Output the (x, y) coordinate of the center of the cell containing the given text.  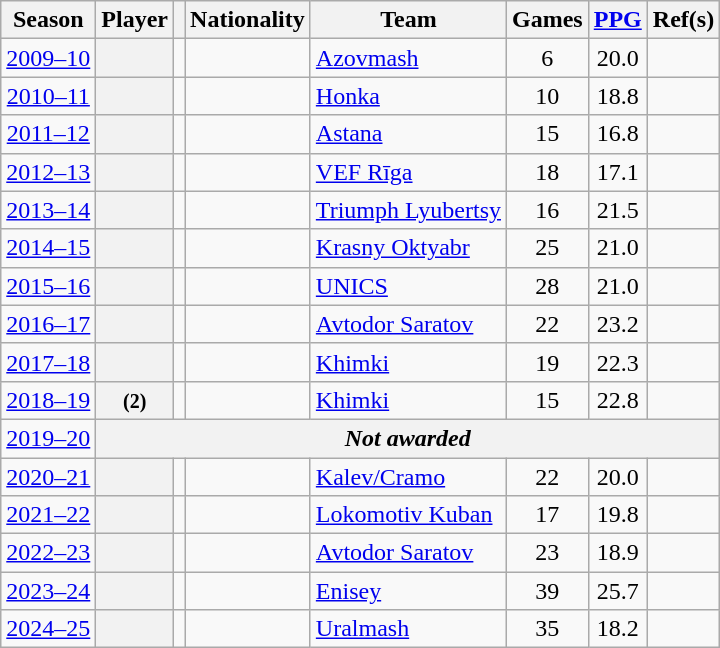
VEF Rīga (408, 172)
19 (548, 362)
2011–12 (48, 134)
Triumph Lyubertsy (408, 210)
39 (548, 591)
28 (548, 286)
18 (548, 172)
22.8 (618, 400)
21.5 (618, 210)
Games (548, 20)
(2) (135, 400)
2019–20 (48, 438)
2010–11 (48, 96)
2009–10 (48, 58)
2016–17 (48, 324)
23.2 (618, 324)
Player (135, 20)
2020–21 (48, 477)
2021–22 (48, 515)
10 (548, 96)
35 (548, 629)
Azovmash (408, 58)
PPG (618, 20)
UNICS (408, 286)
18.9 (618, 553)
2012–13 (48, 172)
16.8 (618, 134)
17 (548, 515)
23 (548, 553)
Nationality (248, 20)
Uralmash (408, 629)
2013–14 (48, 210)
25.7 (618, 591)
Kalev/Cramo (408, 477)
2014–15 (48, 248)
16 (548, 210)
Team (408, 20)
25 (548, 248)
Honka (408, 96)
22.3 (618, 362)
2017–18 (48, 362)
2024–25 (48, 629)
18.8 (618, 96)
2015–16 (48, 286)
Lokomotiv Kuban (408, 515)
Not awarded (408, 438)
Ref(s) (683, 20)
6 (548, 58)
Krasny Oktyabr (408, 248)
Season (48, 20)
2023–24 (48, 591)
17.1 (618, 172)
18.2 (618, 629)
Astana (408, 134)
2022–23 (48, 553)
Enisey (408, 591)
19.8 (618, 515)
2018–19 (48, 400)
